Pinpoint the cell where the given text exists, returning its (x, y) midpoint coordinate. 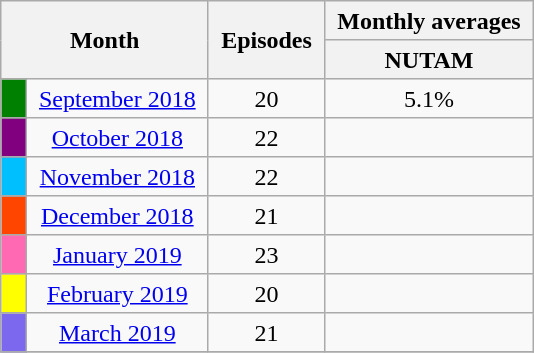
Episodes (266, 40)
NUTAM (430, 60)
January 2019 (117, 254)
March 2019 (117, 332)
November 2018 (117, 176)
Monthly averages (430, 20)
December 2018 (117, 216)
23 (266, 254)
October 2018 (117, 138)
5.1% (430, 98)
Month (105, 40)
February 2019 (117, 294)
September 2018 (117, 98)
